Determine the [x, y] coordinate at the center of the cell enclosing the given text.  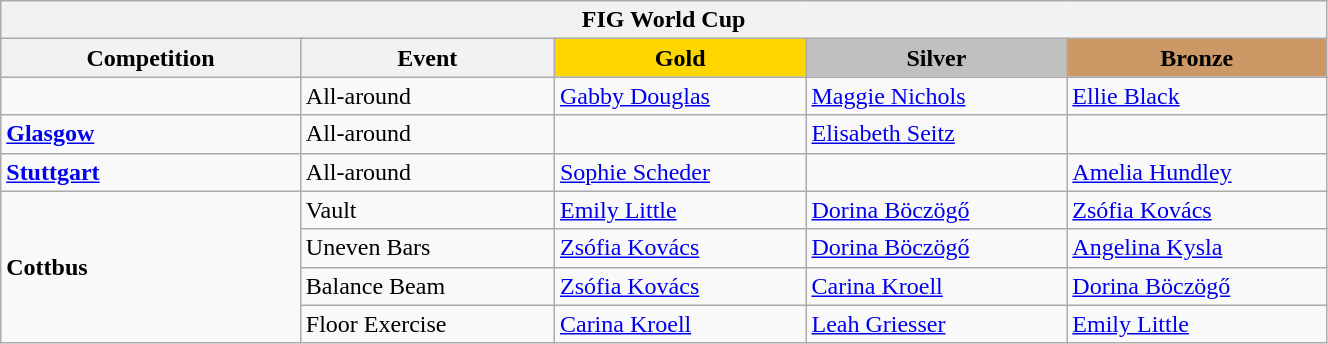
Vault [427, 210]
Competition [151, 58]
Stuttgart [151, 172]
Silver [936, 58]
Cottbus [151, 267]
Ellie Black [1197, 96]
Gabby Douglas [680, 96]
Floor Exercise [427, 324]
FIG World Cup [664, 20]
Angelina Kysla [1197, 248]
Balance Beam [427, 286]
Glasgow [151, 134]
Uneven Bars [427, 248]
Leah Griesser [936, 324]
Elisabeth Seitz [936, 134]
Gold [680, 58]
Amelia Hundley [1197, 172]
Sophie Scheder [680, 172]
Maggie Nichols [936, 96]
Bronze [1197, 58]
Event [427, 58]
